Determine the (X, Y) coordinate at the center of the cell enclosing the given text.  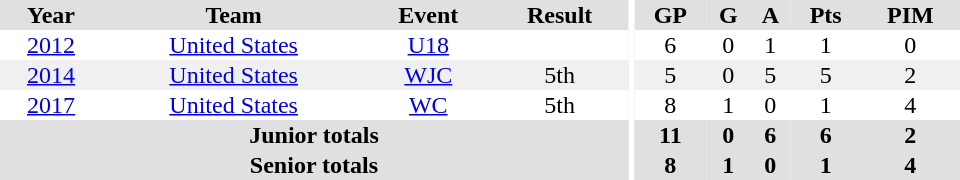
WC (428, 105)
WJC (428, 75)
Year (51, 15)
2014 (51, 75)
Junior totals (314, 135)
Senior totals (314, 165)
11 (670, 135)
Team (234, 15)
U18 (428, 45)
A (770, 15)
Event (428, 15)
Result (560, 15)
2017 (51, 105)
2012 (51, 45)
GP (670, 15)
PIM (910, 15)
Pts (826, 15)
G (728, 15)
